From the cell containing the given text, extract its center point as (X, Y) coordinate. 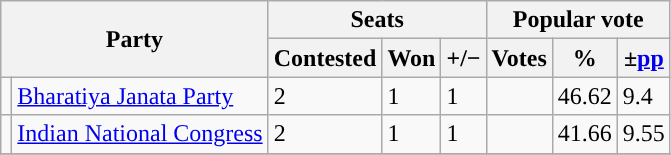
Bharatiya Janata Party (140, 96)
Won (412, 58)
Popular vote (578, 20)
41.66 (584, 134)
Indian National Congress (140, 134)
46.62 (584, 96)
+/− (464, 58)
% (584, 58)
Votes (519, 58)
Seats (377, 20)
9.4 (644, 96)
Contested (325, 58)
9.55 (644, 134)
±pp (644, 58)
Party (134, 39)
